Provide the [X, Y] coordinate of the cell's center where the given text is located.  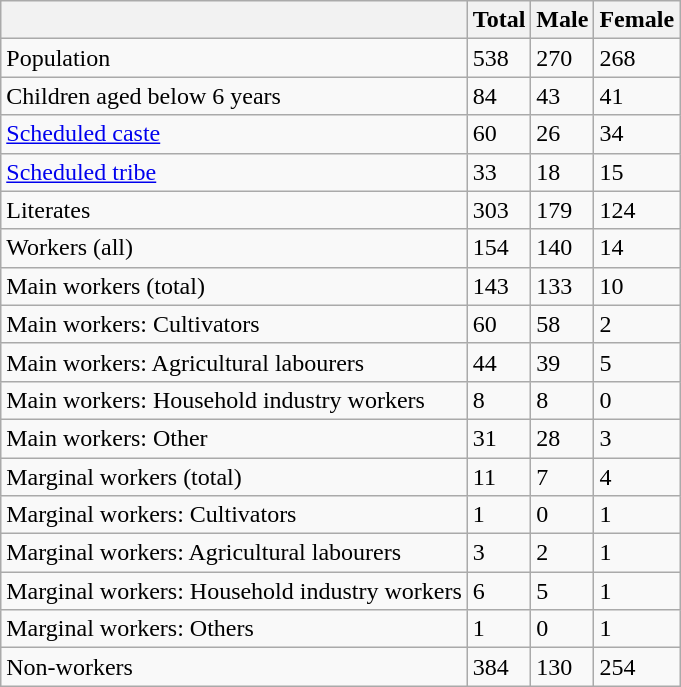
15 [637, 172]
Scheduled tribe [234, 172]
7 [562, 477]
Marginal workers: Agricultural labourers [234, 553]
33 [499, 172]
10 [637, 286]
Population [234, 58]
44 [499, 362]
26 [562, 134]
Main workers: Cultivators [234, 324]
41 [637, 96]
14 [637, 248]
58 [562, 324]
Marginal workers: Household industry workers [234, 591]
43 [562, 96]
Main workers: Other [234, 438]
6 [499, 591]
28 [562, 438]
303 [499, 210]
Marginal workers: Others [234, 629]
143 [499, 286]
Workers (all) [234, 248]
Main workers: Household industry workers [234, 400]
384 [499, 667]
254 [637, 667]
140 [562, 248]
538 [499, 58]
179 [562, 210]
Main workers: Agricultural labourers [234, 362]
Male [562, 20]
31 [499, 438]
11 [499, 477]
133 [562, 286]
268 [637, 58]
4 [637, 477]
39 [562, 362]
270 [562, 58]
Children aged below 6 years [234, 96]
Scheduled caste [234, 134]
130 [562, 667]
Total [499, 20]
Main workers (total) [234, 286]
154 [499, 248]
124 [637, 210]
Female [637, 20]
84 [499, 96]
34 [637, 134]
Marginal workers: Cultivators [234, 515]
18 [562, 172]
Marginal workers (total) [234, 477]
Non-workers [234, 667]
Literates [234, 210]
